Output the [x, y] coordinate of the center of the cell containing the given text.  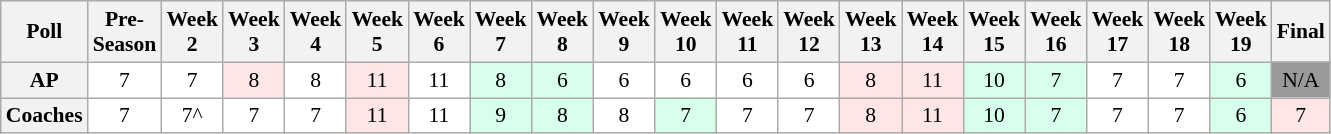
Week2 [192, 32]
Poll [44, 32]
Week17 [1118, 32]
Final [1301, 32]
Coaches [44, 116]
Week11 [748, 32]
Week19 [1241, 32]
9 [501, 116]
Week12 [809, 32]
Week3 [254, 32]
N/A [1301, 80]
Week18 [1179, 32]
Week5 [377, 32]
Pre-Season [125, 32]
7^ [192, 116]
Week10 [686, 32]
Week8 [562, 32]
Week9 [624, 32]
AP [44, 80]
Week15 [994, 32]
Week16 [1056, 32]
Week4 [316, 32]
Week7 [501, 32]
Week14 [933, 32]
Week6 [439, 32]
Week13 [871, 32]
